For the text-containing cell, return its midpoint in (X, Y) coordinate format. 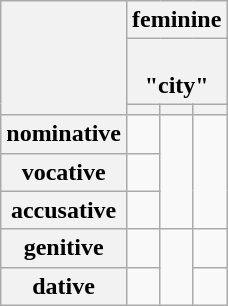
vocative (64, 172)
dative (64, 286)
genitive (64, 248)
accusative (64, 210)
feminine (176, 20)
nominative (64, 134)
"city" (176, 72)
